From the cell containing the given text, extract its center point as (X, Y) coordinate. 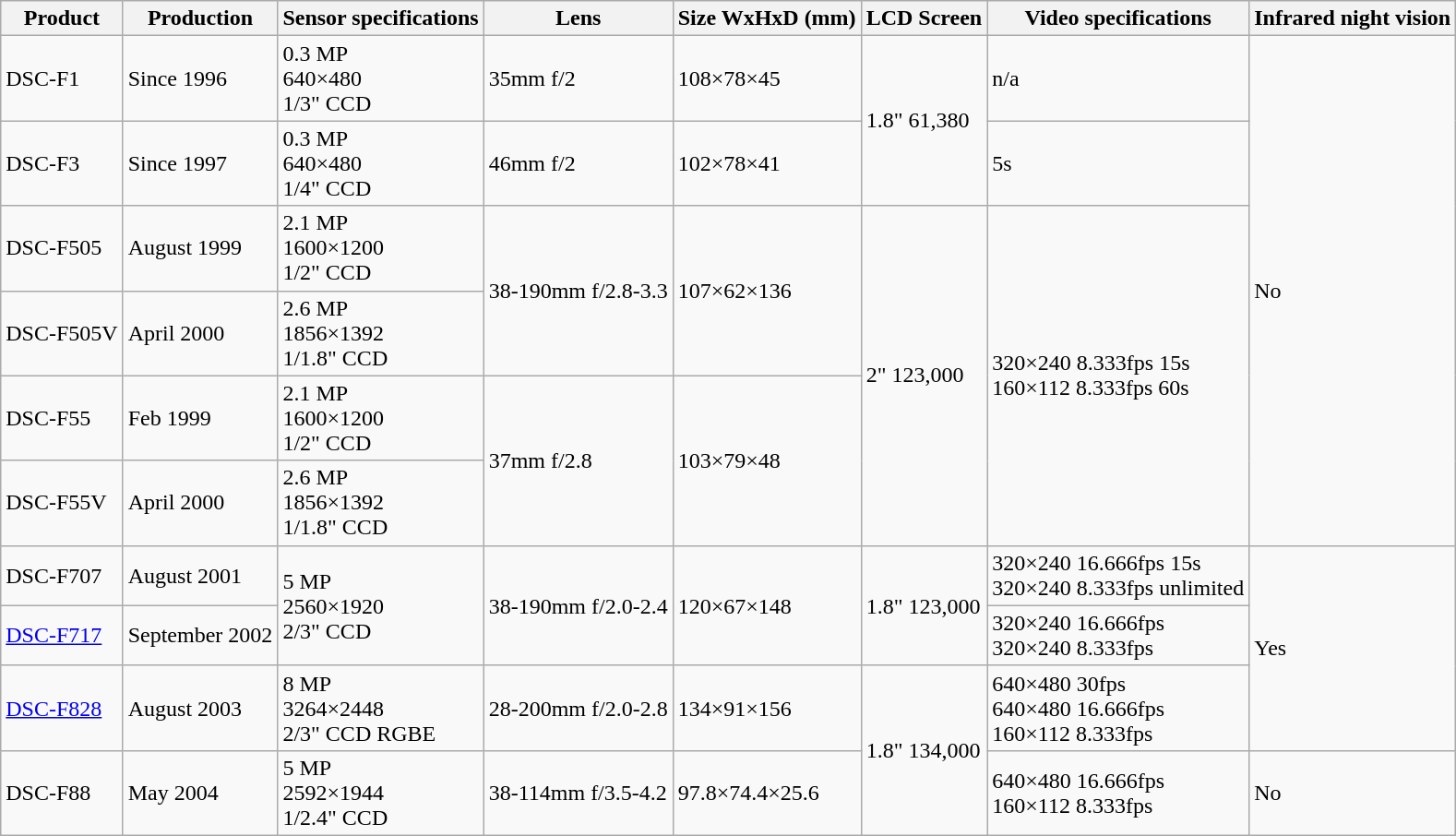
640×480 16.666fps160×112 8.333fps (1118, 793)
Product (62, 18)
97.8×74.4×25.6 (767, 793)
320×240 8.333fps 15s160×112 8.333fps 60s (1118, 376)
DSC-F88 (62, 793)
August 2003 (200, 708)
38-190mm f/2.8-3.3 (578, 291)
DSC-F1 (62, 78)
Since 1996 (200, 78)
1.8" 134,000 (925, 750)
Video specifications (1118, 18)
DSC-F55V (62, 503)
Infrared night vision (1353, 18)
35mm f/2 (578, 78)
n/a (1118, 78)
DSC-F55 (62, 418)
134×91×156 (767, 708)
DSC-F828 (62, 708)
120×67×148 (767, 605)
DSC-F717 (62, 635)
0.3 MP640×4801/4" CCD (380, 163)
38-190mm f/2.0-2.4 (578, 605)
103×79×48 (767, 460)
DSC-F3 (62, 163)
0.3 MP640×4801/3" CCD (380, 78)
2" 123,000 (925, 376)
5 MP2560×19202/3" CCD (380, 605)
LCD Screen (925, 18)
Yes (1353, 648)
38-114mm f/3.5-4.2 (578, 793)
5s (1118, 163)
107×62×136 (767, 291)
8 MP3264×24482/3" CCD RGBE (380, 708)
August 2001 (200, 576)
Production (200, 18)
1.8" 61,380 (925, 121)
640×480 30fps640×480 16.666fps160×112 8.333fps (1118, 708)
Sensor specifications (380, 18)
37mm f/2.8 (578, 460)
DSC-F505 (62, 248)
28-200mm f/2.0-2.8 (578, 708)
DSC-F505V (62, 333)
May 2004 (200, 793)
320×240 16.666fps320×240 8.333fps (1118, 635)
Lens (578, 18)
Feb 1999 (200, 418)
Size WxHxD (mm) (767, 18)
46mm f/2 (578, 163)
Since 1997 (200, 163)
5 MP2592×19441/2.4" CCD (380, 793)
August 1999 (200, 248)
DSC-F707 (62, 576)
102×78×41 (767, 163)
108×78×45 (767, 78)
September 2002 (200, 635)
1.8" 123,000 (925, 605)
320×240 16.666fps 15s320×240 8.333fps unlimited (1118, 576)
